Scan for the cell matching the given text and deliver its (X, Y) coordinate at center. 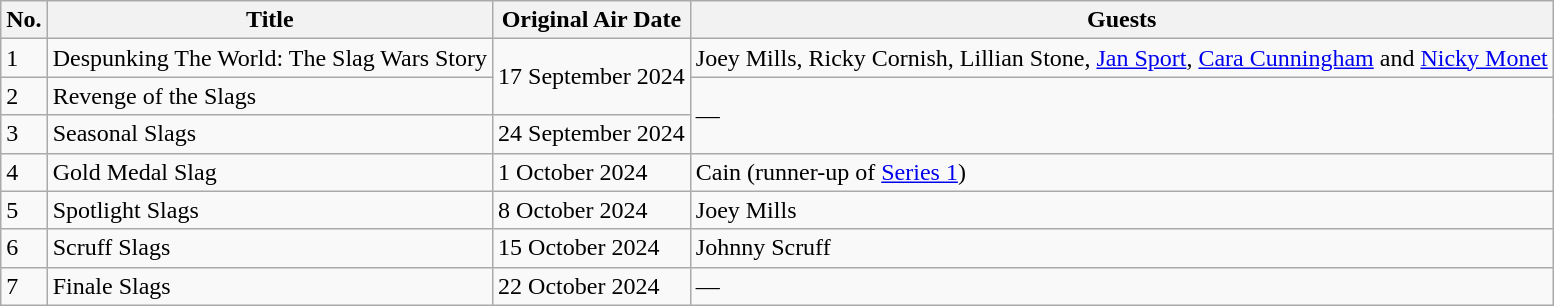
15 October 2024 (592, 248)
17 September 2024 (592, 77)
Despunking The World: The Slag Wars Story (270, 58)
No. (24, 20)
Finale Slags (270, 286)
4 (24, 172)
1 (24, 58)
Scruff Slags (270, 248)
7 (24, 286)
22 October 2024 (592, 286)
Cain (runner-up of Series 1) (1122, 172)
Gold Medal Slag (270, 172)
Guests (1122, 20)
1 October 2024 (592, 172)
Original Air Date (592, 20)
6 (24, 248)
8 October 2024 (592, 210)
5 (24, 210)
Seasonal Slags (270, 134)
3 (24, 134)
Title (270, 20)
Revenge of the Slags (270, 96)
Spotlight Slags (270, 210)
24 September 2024 (592, 134)
Johnny Scruff (1122, 248)
Joey Mills, Ricky Cornish, Lillian Stone, Jan Sport, Cara Cunningham and Nicky Monet (1122, 58)
2 (24, 96)
Joey Mills (1122, 210)
